Detect which cell encompasses the target text, then output its [X, Y] center coordinate. 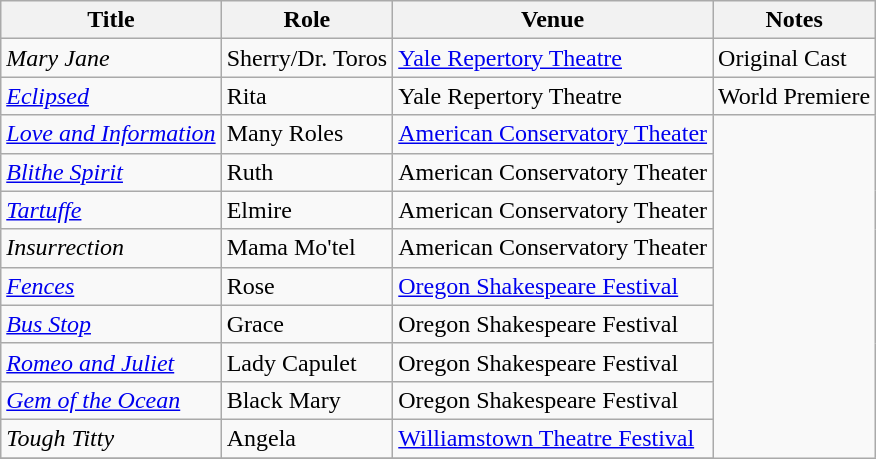
Love and Information [111, 134]
Mary Jane [111, 58]
Eclipsed [111, 96]
Title [111, 20]
Notes [794, 20]
Grace [307, 324]
World Premiere [794, 96]
Many Roles [307, 134]
Rose [307, 286]
Elmire [307, 210]
Ruth [307, 172]
Fences [111, 286]
Williamstown Theatre Festival [553, 438]
Role [307, 20]
Black Mary [307, 400]
Insurrection [111, 248]
Tough Titty [111, 438]
Gem of the Ocean [111, 400]
Mama Mo'tel [307, 248]
Lady Capulet [307, 362]
Romeo and Juliet [111, 362]
Venue [553, 20]
Blithe Spirit [111, 172]
Original Cast [794, 58]
Sherry/Dr. Toros [307, 58]
Tartuffe [111, 210]
Angela [307, 438]
Rita [307, 96]
Bus Stop [111, 324]
